Scan for the cell matching the given text and deliver its (x, y) coordinate at center. 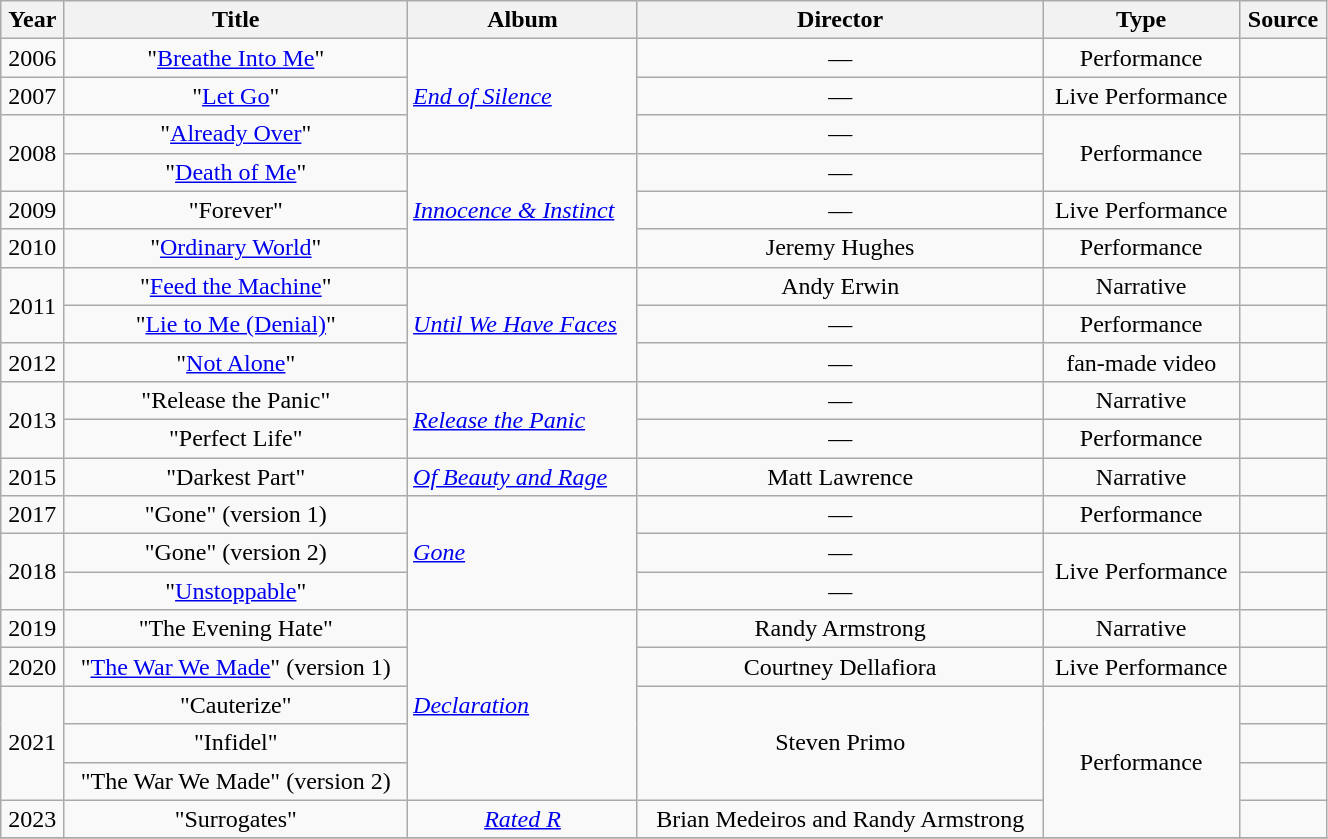
2010 (32, 248)
Steven Primo (840, 743)
"Gone" (version 2) (236, 553)
"Not Alone" (236, 362)
"Gone" (version 1) (236, 515)
2019 (32, 629)
"Lie to Me (Denial)" (236, 324)
Courtney Dellafiora (840, 667)
"The War We Made" (version 1) (236, 667)
End of Silence (523, 96)
Year (32, 20)
2017 (32, 515)
2021 (32, 743)
"Death of Me" (236, 172)
"Unstoppable" (236, 591)
"Ordinary World" (236, 248)
2015 (32, 477)
Type (1141, 20)
"Let Go" (236, 96)
Of Beauty and Rage (523, 477)
2018 (32, 572)
Randy Armstrong (840, 629)
fan-made video (1141, 362)
Innocence & Instinct (523, 210)
2007 (32, 96)
"Release the Panic" (236, 400)
"Darkest Part" (236, 477)
Brian Medeiros and Randy Armstrong (840, 819)
2020 (32, 667)
2023 (32, 819)
Jeremy Hughes (840, 248)
"The War We Made" (version 2) (236, 781)
"The Evening Hate" (236, 629)
Until We Have Faces (523, 324)
Release the Panic (523, 419)
2011 (32, 305)
Rated R (523, 819)
"Forever" (236, 210)
"Surrogates" (236, 819)
"Feed the Machine" (236, 286)
Andy Erwin (840, 286)
Album (523, 20)
2006 (32, 58)
"Perfect Life" (236, 438)
"Breathe Into Me" (236, 58)
Source (1282, 20)
Director (840, 20)
"Cauterize" (236, 705)
2008 (32, 153)
Gone (523, 553)
"Already Over" (236, 134)
2012 (32, 362)
2013 (32, 419)
"Infidel" (236, 743)
2009 (32, 210)
Title (236, 20)
Declaration (523, 705)
Matt Lawrence (840, 477)
